Pinpoint the cell where the given text exists, returning its [x, y] midpoint coordinate. 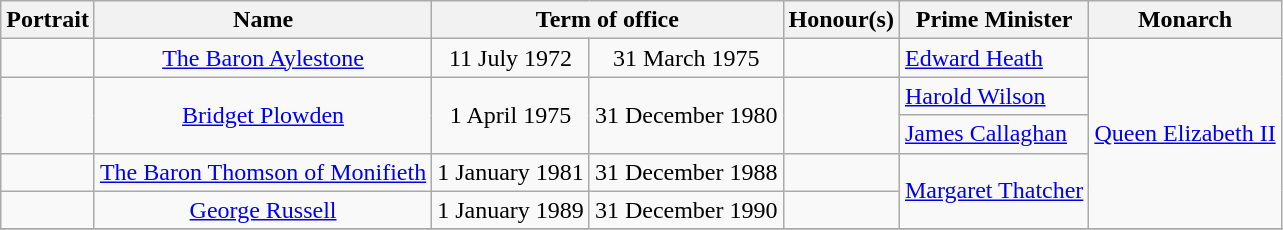
Harold Wilson [994, 96]
31 December 1988 [686, 172]
1 April 1975 [511, 115]
James Callaghan [994, 134]
George Russell [262, 210]
Prime Minister [994, 20]
Bridget Plowden [262, 115]
31 December 1990 [686, 210]
1 January 1981 [511, 172]
1 January 1989 [511, 210]
The Baron Aylestone [262, 58]
Name [262, 20]
Edward Heath [994, 58]
Portrait [48, 20]
Honour(s) [841, 20]
31 December 1980 [686, 115]
Monarch [1185, 20]
11 July 1972 [511, 58]
31 March 1975 [686, 58]
Queen Elizabeth II [1185, 134]
Margaret Thatcher [994, 191]
The Baron Thomson of Monifieth [262, 172]
Term of office [608, 20]
